Identify which cell holds the provided text, then report its (x, y) central coordinate. 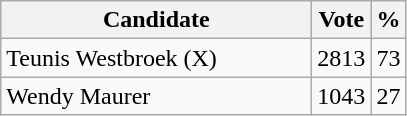
27 (388, 96)
Vote (342, 20)
2813 (342, 58)
% (388, 20)
Teunis Westbroek (X) (156, 58)
1043 (342, 96)
Candidate (156, 20)
Wendy Maurer (156, 96)
73 (388, 58)
